Return the (x, y) coordinate for the center point of the cell that contains the specified text.  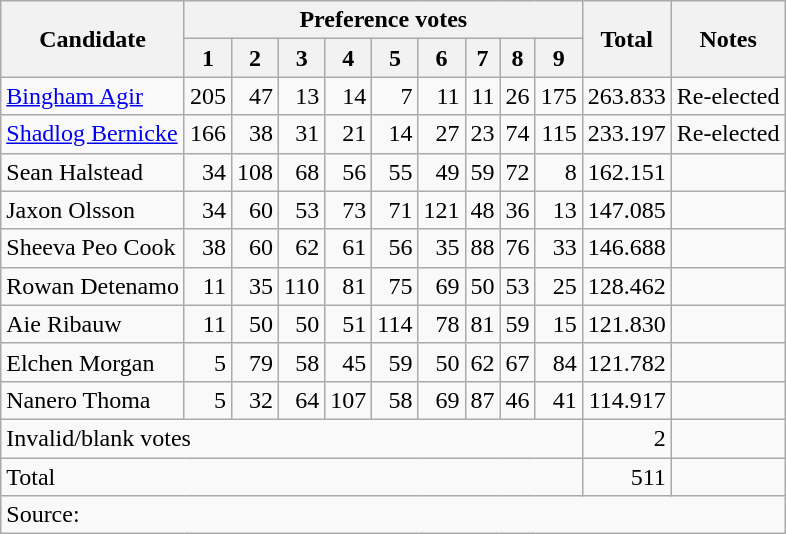
33 (558, 248)
511 (626, 477)
49 (442, 172)
51 (348, 324)
71 (395, 210)
61 (348, 248)
114.917 (626, 400)
46 (518, 400)
Sheeva Peo Cook (93, 248)
47 (254, 96)
32 (254, 400)
205 (208, 96)
27 (442, 134)
6 (442, 58)
146.688 (626, 248)
107 (348, 400)
147.085 (626, 210)
115 (558, 134)
233.197 (626, 134)
21 (348, 134)
Elchen Morgan (93, 362)
Notes (728, 39)
68 (302, 172)
31 (302, 134)
Bingham Agir (93, 96)
121.782 (626, 362)
Jaxon Olsson (93, 210)
76 (518, 248)
88 (482, 248)
4 (348, 58)
Invalid/blank votes (292, 438)
41 (558, 400)
74 (518, 134)
15 (558, 324)
64 (302, 400)
Aie Ribauw (93, 324)
Shadlog Bernicke (93, 134)
Candidate (93, 39)
128.462 (626, 286)
78 (442, 324)
162.151 (626, 172)
263.833 (626, 96)
108 (254, 172)
121 (442, 210)
87 (482, 400)
110 (302, 286)
72 (518, 172)
25 (558, 286)
121.830 (626, 324)
48 (482, 210)
26 (518, 96)
36 (518, 210)
Sean Halstead (93, 172)
55 (395, 172)
175 (558, 96)
23 (482, 134)
114 (395, 324)
Source: (393, 515)
3 (302, 58)
73 (348, 210)
75 (395, 286)
67 (518, 362)
Rowan Detenamo (93, 286)
79 (254, 362)
166 (208, 134)
Preference votes (383, 20)
1 (208, 58)
Nanero Thoma (93, 400)
45 (348, 362)
84 (558, 362)
9 (558, 58)
